Return [x, y] of the center of cell containing provided text 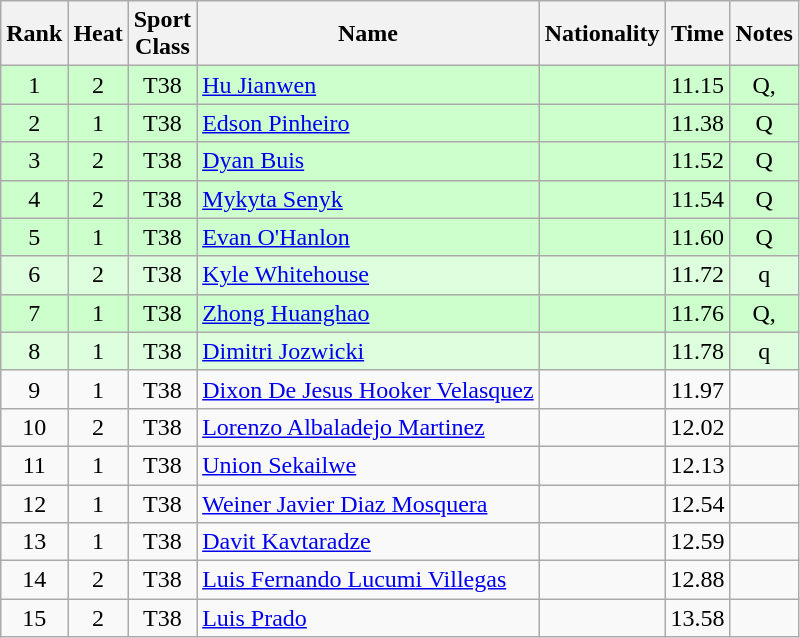
Notes [764, 34]
6 [34, 275]
8 [34, 351]
Hu Jianwen [368, 85]
11.72 [698, 275]
13 [34, 542]
Dimitri Jozwicki [368, 351]
11.78 [698, 351]
14 [34, 580]
11.38 [698, 123]
12.88 [698, 580]
Evan O'Hanlon [368, 237]
12 [34, 503]
Mykyta Senyk [368, 199]
Nationality [602, 34]
12.59 [698, 542]
Weiner Javier Diaz Mosquera [368, 503]
SportClass [162, 34]
3 [34, 161]
Davit Kavtaradze [368, 542]
11.97 [698, 389]
Luis Fernando Lucumi Villegas [368, 580]
12.13 [698, 465]
11 [34, 465]
11.15 [698, 85]
10 [34, 427]
4 [34, 199]
Zhong Huanghao [368, 313]
13.58 [698, 618]
7 [34, 313]
Time [698, 34]
9 [34, 389]
15 [34, 618]
Union Sekailwe [368, 465]
12.54 [698, 503]
Luis Prado [368, 618]
11.54 [698, 199]
Heat [98, 34]
Lorenzo Albaladejo Martinez [368, 427]
Dyan Buis [368, 161]
Name [368, 34]
11.76 [698, 313]
11.52 [698, 161]
12.02 [698, 427]
5 [34, 237]
Kyle Whitehouse [368, 275]
Rank [34, 34]
Dixon De Jesus Hooker Velasquez [368, 389]
Edson Pinheiro [368, 123]
11.60 [698, 237]
